Provide the [x, y] coordinate of the cell's center where the given text is located.  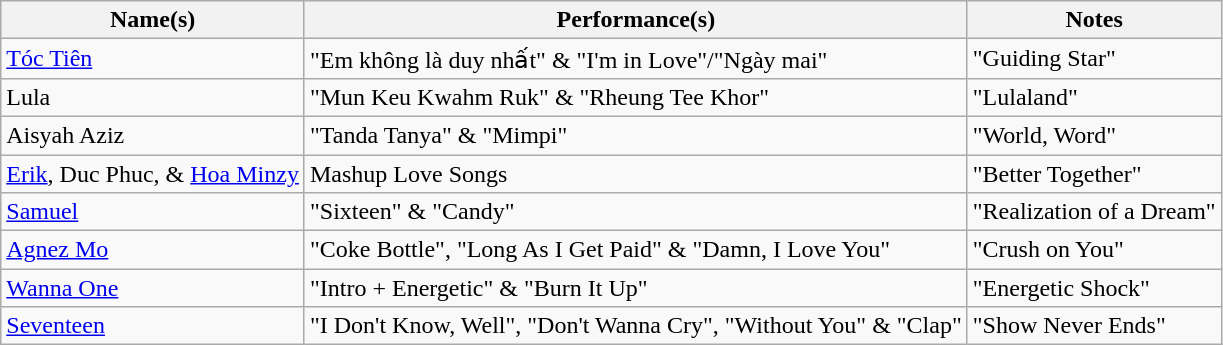
"World, Word" [1094, 135]
"Realization of a Dream" [1094, 212]
Seventeen [153, 326]
Samuel [153, 212]
Mashup Love Songs [636, 173]
Erik, Duc Phuc, & Hoa Minzy [153, 173]
"Em không là duy nhất" & "I'm in Love"/"Ngày mai" [636, 59]
Wanna One [153, 288]
"Intro + Energetic" & "Burn It Up" [636, 288]
"Mun Keu Kwahm Ruk" & "Rheung Tee Khor" [636, 97]
Agnez Mo [153, 250]
"Show Never Ends" [1094, 326]
Notes [1094, 20]
"Crush on You" [1094, 250]
Name(s) [153, 20]
Tóc Tiên [153, 59]
Performance(s) [636, 20]
Lula [153, 97]
Aisyah Aziz [153, 135]
"Coke Bottle", "Long As I Get Paid" & "Damn, I Love You" [636, 250]
"Guiding Star" [1094, 59]
"Better Together" [1094, 173]
"I Don't Know, Well", "Don't Wanna Cry", "Without You" & "Clap" [636, 326]
"Tanda Tanya" & "Mimpi" [636, 135]
"Sixteen" & "Candy" [636, 212]
"Energetic Shock" [1094, 288]
"Lulaland" [1094, 97]
